Detect which cell encompasses the target text, then output its [x, y] center coordinate. 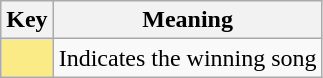
Indicates the winning song [188, 58]
Meaning [188, 20]
Key [27, 20]
